Search for the cell housing the specified text and yield its [X, Y] center coordinate. 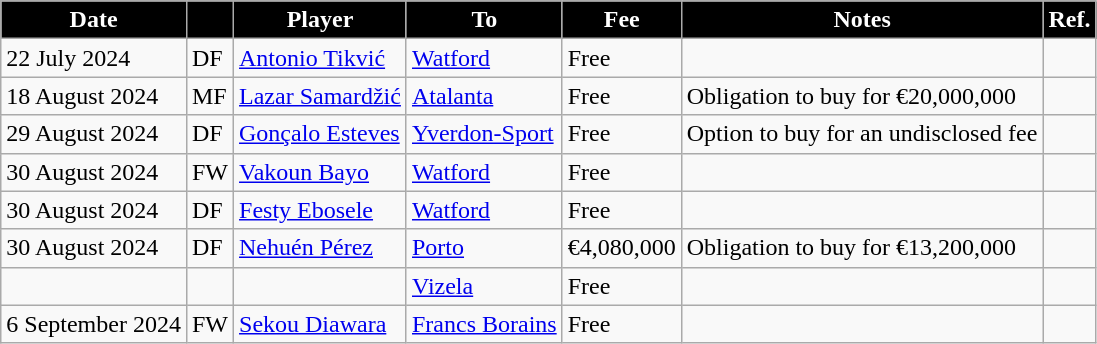
Francs Borains [484, 324]
Vakoun Bayo [320, 172]
Lazar Samardžić [320, 96]
18 August 2024 [94, 96]
Atalanta [484, 96]
Festy Ebosele [320, 210]
Notes [862, 20]
Vizela [484, 286]
Obligation to buy for €20,000,000 [862, 96]
Player [320, 20]
6 September 2024 [94, 324]
Fee [622, 20]
Nehuén Pérez [320, 248]
Ref. [1070, 20]
€4,080,000 [622, 248]
Gonçalo Esteves [320, 134]
Obligation to buy for €13,200,000 [862, 248]
Date [94, 20]
Porto [484, 248]
To [484, 20]
Option to buy for an undisclosed fee [862, 134]
MF [210, 96]
Sekou Diawara [320, 324]
22 July 2024 [94, 58]
Antonio Tikvić [320, 58]
29 August 2024 [94, 134]
Yverdon-Sport [484, 134]
